Scan for the cell matching the given text and deliver its (X, Y) coordinate at center. 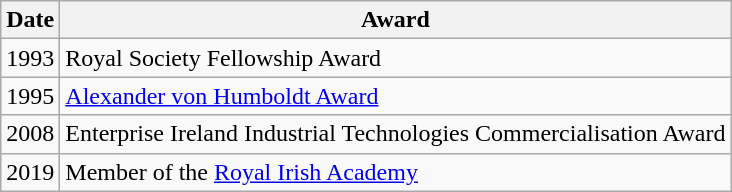
Enterprise Ireland Industrial Technologies Commercialisation Award (396, 134)
2019 (30, 172)
1993 (30, 58)
Royal Society Fellowship Award (396, 58)
1995 (30, 96)
Award (396, 20)
Date (30, 20)
2008 (30, 134)
Alexander von Humboldt Award (396, 96)
Member of the Royal Irish Academy (396, 172)
